Identify which cell holds the provided text, then report its (X, Y) central coordinate. 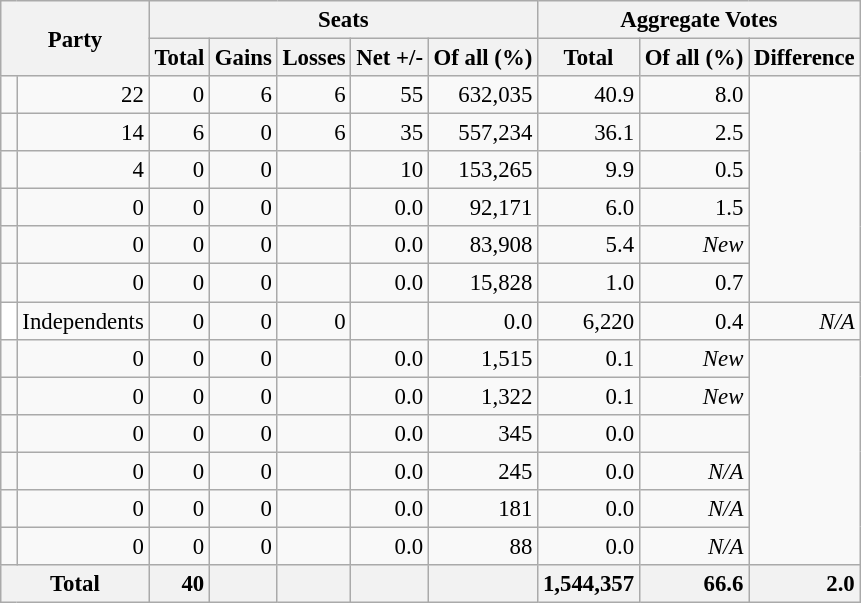
2.0 (804, 584)
92,171 (482, 208)
0.7 (694, 283)
5.4 (589, 245)
0.4 (694, 321)
83,908 (482, 245)
Gains (244, 58)
345 (482, 433)
88 (482, 546)
36.1 (589, 133)
1,322 (482, 396)
Losses (314, 58)
22 (83, 95)
40.9 (589, 95)
245 (482, 471)
1.0 (589, 283)
1,544,357 (589, 584)
1.5 (694, 208)
153,265 (482, 170)
Aggregate Votes (699, 20)
15,828 (482, 283)
55 (390, 95)
1,515 (482, 358)
632,035 (482, 95)
10 (390, 170)
9.9 (589, 170)
8.0 (694, 95)
Net +/- (390, 58)
6.0 (589, 208)
Seats (344, 20)
0.5 (694, 170)
Difference (804, 58)
40 (179, 584)
2.5 (694, 133)
Party (75, 38)
14 (83, 133)
35 (390, 133)
Independents (83, 321)
181 (482, 509)
66.6 (694, 584)
4 (83, 170)
557,234 (482, 133)
6,220 (589, 321)
